Provide the (x, y) coordinate of the cell's center where the given text is located.  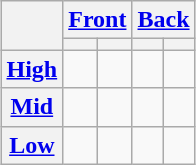
High (32, 69)
Back (164, 20)
Mid (32, 107)
Low (32, 145)
Front (98, 20)
